For the text-containing cell, return its midpoint in (x, y) coordinate format. 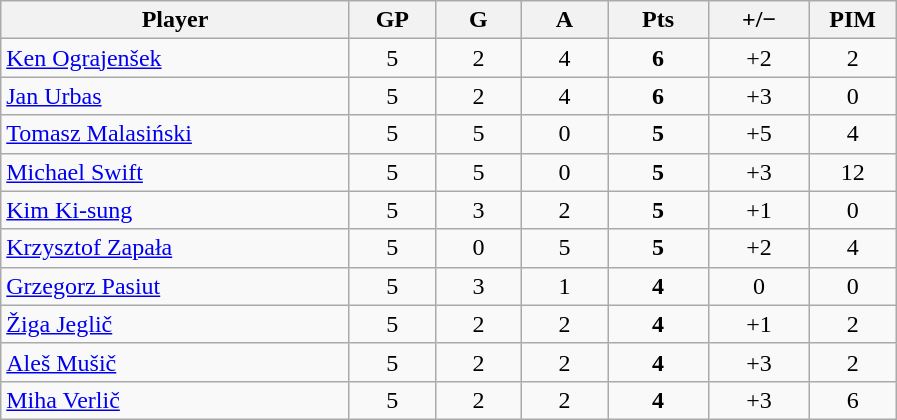
Jan Urbas (176, 96)
1 (564, 286)
Kim Ki-sung (176, 210)
Krzysztof Zapała (176, 248)
GP (392, 20)
12 (853, 172)
Grzegorz Pasiut (176, 286)
Tomasz Malasiński (176, 134)
PIM (853, 20)
Žiga Jeglič (176, 324)
Player (176, 20)
+5 (760, 134)
Miha Verlič (176, 400)
Ken Ograjenšek (176, 58)
Michael Swift (176, 172)
A (564, 20)
Aleš Mušič (176, 362)
Pts (658, 20)
G (478, 20)
+/− (760, 20)
